For the text-containing cell, return its midpoint in [x, y] coordinate format. 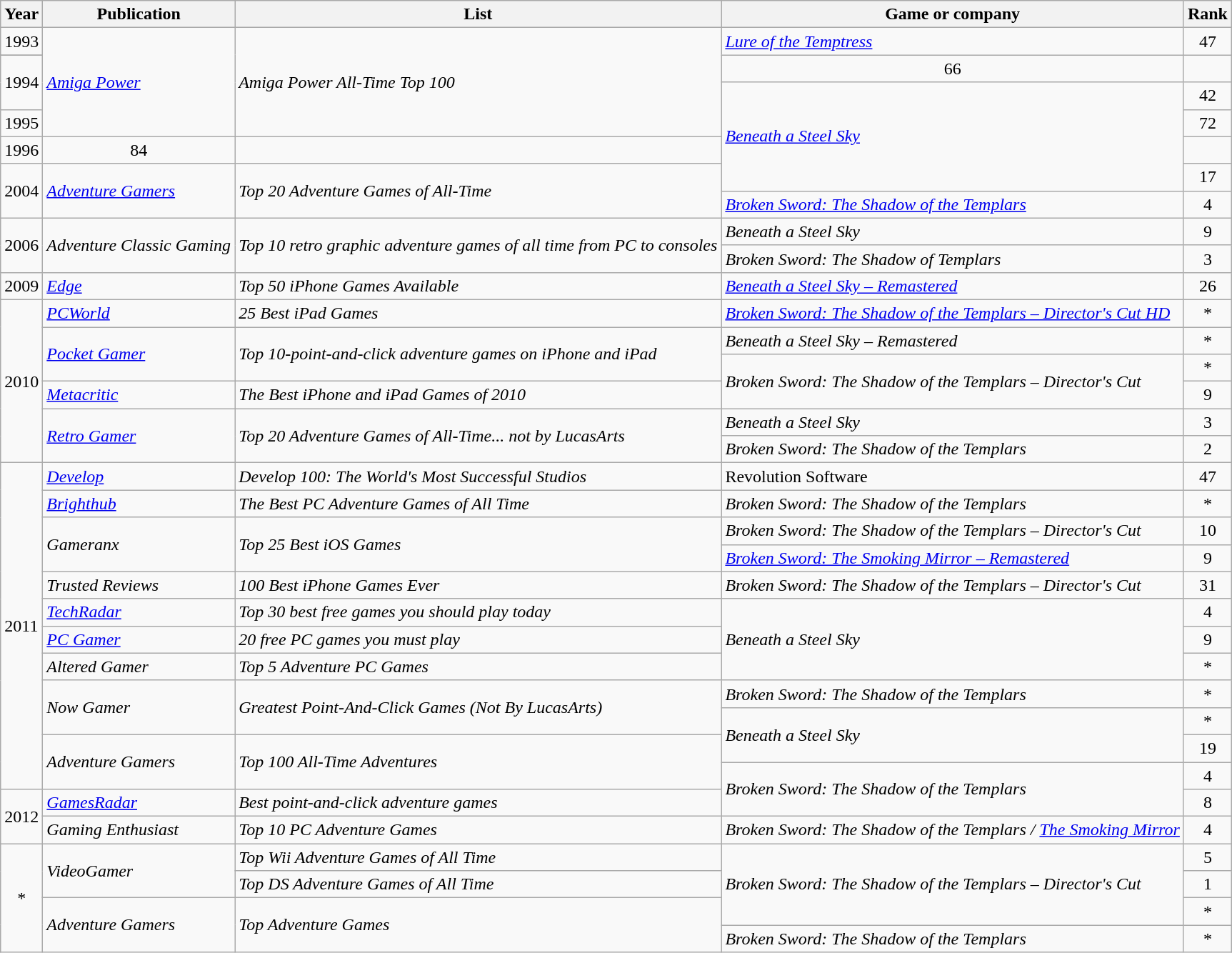
TechRadar [139, 612]
Top 50 iPhone Games Available [479, 286]
Lure of the Temptress [953, 41]
Retro Gamer [139, 436]
Top 10 PC Adventure Games [479, 830]
1995 [21, 123]
Broken Sword: The Shadow of the Templars – Director's Cut HD [953, 313]
19 [1207, 748]
17 [1207, 177]
Brighthub [139, 504]
Develop 100: The World's Most Successful Studios [479, 476]
2 [1207, 449]
1994 [21, 82]
Top Wii Adventure Games of All Time [479, 857]
Broken Sword: The Shadow of the Templars / The Smoking Mirror [953, 830]
72 [1207, 123]
Top 20 Adventure Games of All-Time [479, 191]
2004 [21, 191]
Gameranx [139, 544]
Greatest Point-And-Click Games (Not By LucasArts) [479, 707]
100 Best iPhone Games Ever [479, 585]
Amiga Power [139, 82]
Top DS Adventure Games of All Time [479, 884]
Trusted Reviews [139, 585]
Top 10-point-and-click adventure games on iPhone and iPad [479, 354]
Gaming Enthusiast [139, 830]
2011 [21, 626]
Altered Gamer [139, 667]
Pocket Gamer [139, 354]
1 [1207, 884]
Game or company [953, 14]
2009 [21, 286]
Now Gamer [139, 707]
Broken Sword: The Smoking Mirror – Remastered [953, 558]
Best point-and-click adventure games [479, 803]
Year [21, 14]
Top 25 Best iOS Games [479, 544]
26 [1207, 286]
Top 10 retro graphic adventure games of all time from PC to consoles [479, 245]
Top 30 best free games you should play today [479, 612]
Adventure Classic Gaming [139, 245]
20 free PC games you must play [479, 639]
Amiga Power All-Time Top 100 [479, 82]
Top 5 Adventure PC Games [479, 667]
The Best PC Adventure Games of All Time [479, 504]
Top 100 All-Time Adventures [479, 762]
84 [139, 150]
Broken Sword: The Shadow of Templars [953, 259]
Top Adventure Games [479, 925]
42 [1207, 96]
31 [1207, 585]
2012 [21, 817]
List [479, 14]
1993 [21, 41]
Develop [139, 476]
Revolution Software [953, 476]
2010 [21, 381]
Rank [1207, 14]
25 Best iPad Games [479, 313]
Metacritic [139, 395]
PC Gamer [139, 639]
5 [1207, 857]
1996 [21, 150]
Publication [139, 14]
PCWorld [139, 313]
10 [1207, 531]
8 [1207, 803]
66 [953, 69]
Edge [139, 286]
GamesRadar [139, 803]
Top 20 Adventure Games of All-Time... not by LucasArts [479, 436]
2006 [21, 245]
VideoGamer [139, 871]
The Best iPhone and iPad Games of 2010 [479, 395]
